Scan for the cell matching the given text and deliver its [X, Y] coordinate at center. 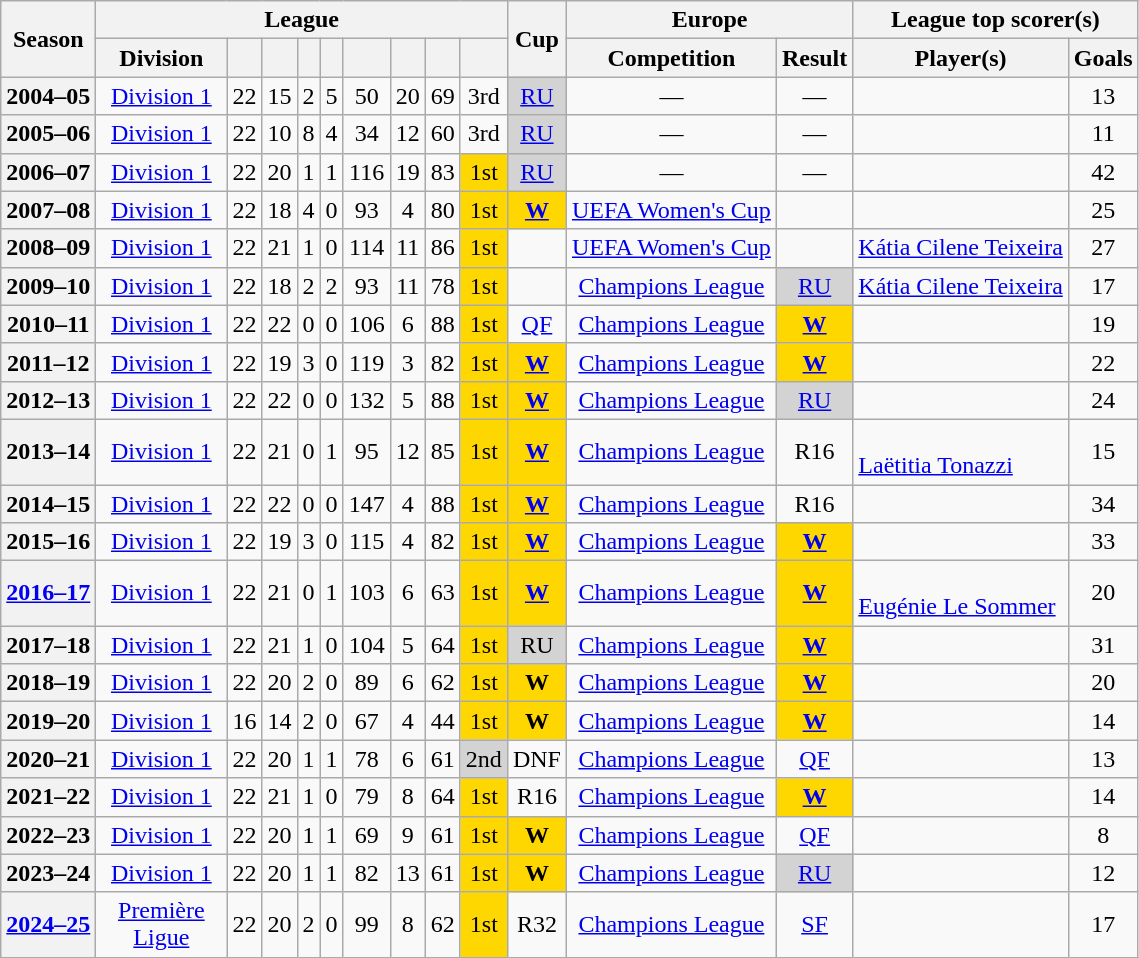
89 [366, 683]
16 [244, 721]
116 [366, 172]
80 [442, 210]
114 [366, 248]
67 [366, 721]
104 [366, 645]
2008–09 [48, 248]
Eugénie Le Sommer [961, 594]
2021–22 [48, 797]
DNF [536, 759]
106 [366, 324]
Player(s) [961, 58]
2006–07 [48, 172]
2012–13 [48, 400]
2005–06 [48, 134]
99 [366, 924]
2015–16 [48, 542]
2024–25 [48, 924]
SF [814, 924]
League top scorer(s) [996, 20]
25 [1103, 210]
24 [1103, 400]
2011–12 [48, 362]
Europe [709, 20]
2013–14 [48, 452]
2018–19 [48, 683]
27 [1103, 248]
Season [48, 39]
86 [442, 248]
42 [1103, 172]
Division [162, 58]
2019–20 [48, 721]
103 [366, 594]
R32 [536, 924]
2020–21 [48, 759]
10 [280, 134]
9 [408, 835]
Première Ligue [162, 924]
League [302, 20]
2004–05 [48, 96]
2022–23 [48, 835]
2007–08 [48, 210]
63 [442, 594]
147 [366, 503]
Competition [671, 58]
60 [442, 134]
2010–11 [48, 324]
119 [366, 362]
79 [366, 797]
2009–10 [48, 286]
Goals [1103, 58]
50 [366, 96]
95 [366, 452]
132 [366, 400]
Laëtitia Tonazzi [961, 452]
2014–15 [48, 503]
2017–18 [48, 645]
85 [442, 452]
115 [366, 542]
2nd [484, 759]
2016–17 [48, 594]
31 [1103, 645]
2023–24 [48, 873]
Cup [536, 39]
Result [814, 58]
44 [442, 721]
83 [442, 172]
33 [1103, 542]
